Scan for the cell matching the given text and deliver its [X, Y] coordinate at center. 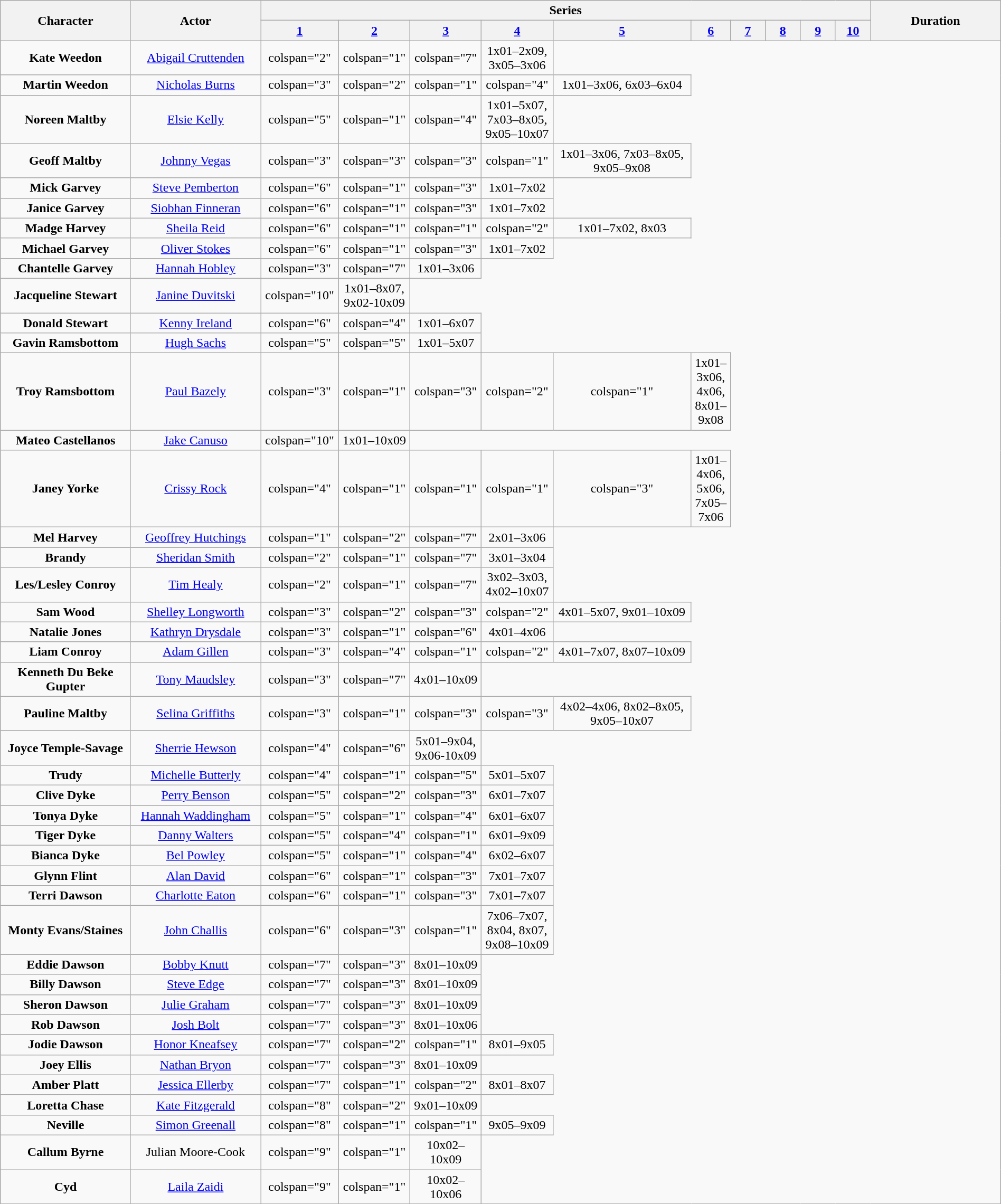
2x01–3x06 [517, 537]
Monty Evans/Staines [65, 930]
9x05–9x09 [517, 1125]
5x01–5x07 [517, 775]
8x01–8x07 [517, 1085]
Tiger Dyke [65, 836]
Michael Garvey [65, 248]
6x01–7x07 [517, 795]
Jake Canuso [195, 440]
Eddie Dawson [65, 964]
Rob Dawson [65, 1025]
6x01–6x07 [517, 816]
1x01–2x09, 3x05–3x06 [517, 58]
Elsie Kelly [195, 119]
Oliver Stokes [195, 248]
1x01–3x06, 4x06, 8x01–9x08 [711, 392]
9x01–10x09 [446, 1105]
Gavin Ramsbottom [65, 343]
Paul Bazely [195, 392]
Joyce Temple-Savage [65, 747]
Glynn Flint [65, 876]
Geoffrey Hutchings [195, 537]
Johnny Vegas [195, 160]
Callum Byrne [65, 1152]
Neville [65, 1125]
Bianca Dyke [65, 856]
Sheron Dawson [65, 1004]
1x01–7x02, 8x03 [622, 228]
Nathan Bryon [195, 1065]
1x01–5x07, 7x03–8x05, 9x05–10x07 [517, 119]
Duration [936, 21]
Kathryn Drysdale [195, 632]
Jessica Ellerby [195, 1085]
4 [517, 31]
Hannah Waddingham [195, 816]
Julie Graham [195, 1004]
Josh Bolt [195, 1025]
4x02–4x06, 8x02–8x05, 9x05–10x07 [622, 714]
Mateo Castellanos [65, 440]
Terri Dawson [65, 896]
Charlotte Eaton [195, 896]
10x02–10x06 [446, 1187]
4x01–4x06 [517, 632]
Perry Benson [195, 795]
Michelle Butterly [195, 775]
6 [711, 31]
Kate Fitzgerald [195, 1105]
Madge Harvey [65, 228]
Mel Harvey [65, 537]
Loretta Chase [65, 1105]
Crissy Rock [195, 489]
Adam Gillen [195, 652]
Abigail Cruttenden [195, 58]
5x01–9x04, 9x06-10x09 [446, 747]
Cyd [65, 1187]
Honor Kneafsey [195, 1045]
Trudy [65, 775]
Hannah Hobley [195, 268]
Martin Weedon [65, 85]
Sheridan Smith [195, 557]
Donald Stewart [65, 323]
6x02–6x07 [517, 856]
8x01–10x06 [446, 1025]
Tim Healy [195, 585]
Steve Edge [195, 984]
Natalie Jones [65, 632]
John Challis [195, 930]
1x01–3x06 [446, 268]
Character [65, 21]
Janey Yorke [65, 489]
Sheila Reid [195, 228]
Kenneth Du Beke Gupter [65, 679]
6x01–9x09 [517, 836]
Alan David [195, 876]
Les/Lesley Conroy [65, 585]
1x01–3x06, 7x03–8x05, 9x05–9x08 [622, 160]
Amber Platt [65, 1085]
8x01–9x05 [517, 1045]
Mick Garvey [65, 188]
Laila Zaidi [195, 1187]
Danny Walters [195, 836]
Liam Conroy [65, 652]
10 [853, 31]
5 [622, 31]
1x01–5x07 [446, 343]
Selina Griffiths [195, 714]
Sam Wood [65, 612]
3x01–3x04 [517, 557]
1x01–3x06, 6x03–6x04 [622, 85]
Clive Dyke [65, 795]
Simon Greenall [195, 1125]
3x02–3x03, 4x02–10x07 [517, 585]
10x02–10x09 [446, 1152]
2 [374, 31]
Joey Ellis [65, 1065]
Kenny Ireland [195, 323]
1x01–6x07 [446, 323]
Billy Dawson [65, 984]
Jacqueline Stewart [65, 296]
4x01–5x07, 9x01–10x09 [622, 612]
Sherrie Hewson [195, 747]
Actor [195, 21]
Brandy [65, 557]
7 [748, 31]
Geoff Maltby [65, 160]
Janine Duvitski [195, 296]
Janice Garvey [65, 208]
1 [300, 31]
9 [818, 31]
3 [446, 31]
Chantelle Garvey [65, 268]
Kate Weedon [65, 58]
Noreen Maltby [65, 119]
8 [783, 31]
4x01–10x09 [446, 679]
1x01–10x09 [374, 440]
Bobby Knutt [195, 964]
1x01–4x06, 5x06, 7x05–7x06 [711, 489]
Hugh Sachs [195, 343]
1x01–8x07, 9x02-10x09 [374, 296]
Tony Maudsley [195, 679]
Siobhan Finneran [195, 208]
7x06–7x07, 8x04, 8x07, 9x08–10x09 [517, 930]
Steve Pemberton [195, 188]
Shelley Longworth [195, 612]
4x01–7x07, 8x07–10x09 [622, 652]
Nicholas Burns [195, 85]
Jodie Dawson [65, 1045]
Tonya Dyke [65, 816]
Pauline Maltby [65, 714]
Bel Powley [195, 856]
Troy Ramsbottom [65, 392]
Julian Moore-Cook [195, 1152]
Series [566, 11]
